Output the [X, Y] coordinate of the center of the cell containing the given text.  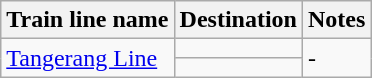
- [336, 58]
Tangerang Line [88, 58]
Notes [336, 20]
Destination [238, 20]
Train line name [88, 20]
